Locate the cell with the specified text and output its (x, y) center coordinate. 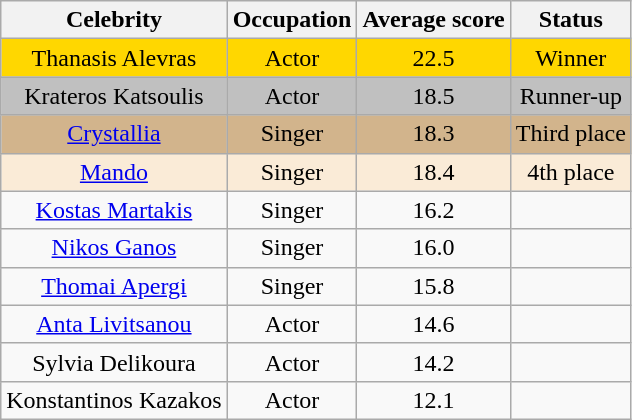
Anta Livitsanou (114, 324)
18.4 (434, 172)
Krateros Katsoulis (114, 96)
15.8 (434, 286)
Thomai Apergi (114, 286)
14.2 (434, 362)
Status (570, 20)
Mando (114, 172)
Runner-up (570, 96)
18.3 (434, 134)
22.5 (434, 58)
Crystallia (114, 134)
4th place (570, 172)
Konstantinos Kazakos (114, 400)
16.0 (434, 248)
Occupation (292, 20)
Third place (570, 134)
Average score (434, 20)
Nikos Ganos (114, 248)
14.6 (434, 324)
Winner (570, 58)
Thanasis Alevras (114, 58)
Celebrity (114, 20)
18.5 (434, 96)
12.1 (434, 400)
Sylvia Delikoura (114, 362)
16.2 (434, 210)
Kostas Martakis (114, 210)
